Return the (X, Y) coordinate for the center point of the cell that contains the specified text.  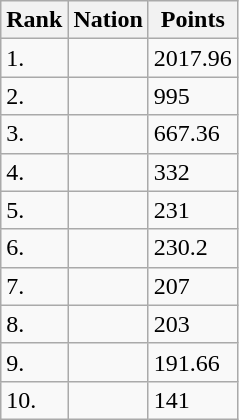
9. (34, 362)
3. (34, 134)
7. (34, 286)
203 (192, 324)
141 (192, 400)
332 (192, 172)
231 (192, 210)
5. (34, 210)
10. (34, 400)
4. (34, 172)
1. (34, 58)
230.2 (192, 248)
2017.96 (192, 58)
667.36 (192, 134)
191.66 (192, 362)
207 (192, 286)
Points (192, 20)
6. (34, 248)
Rank (34, 20)
Nation (108, 20)
2. (34, 96)
995 (192, 96)
8. (34, 324)
